Determine the (X, Y) coordinate at the center of the cell enclosing the given text.  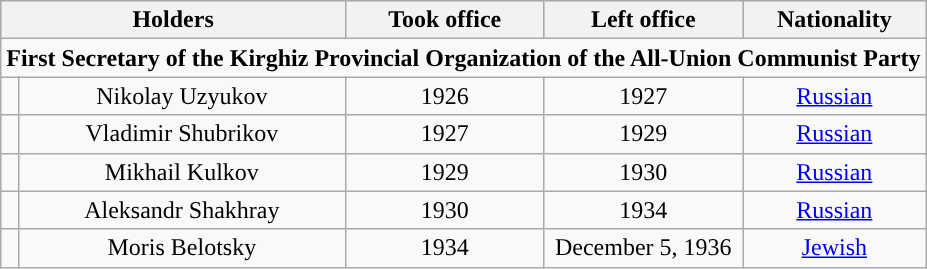
Left office (644, 20)
Vladimir Shubrikov (182, 134)
Holders (174, 20)
Aleksandr Shakhray (182, 210)
Nationality (835, 20)
Moris Belotsky (182, 248)
Jewish (835, 248)
First Secretary of the Kirghiz Provincial Organization of the All-Union Communist Party (464, 58)
Mikhail Kulkov (182, 172)
1926 (444, 96)
Nikolay Uzyukov (182, 96)
December 5, 1936 (644, 248)
Took office (444, 20)
